Locate the cell with the specified text and output its [X, Y] center coordinate. 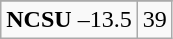
39 [154, 20]
NCSU –13.5 [69, 20]
